Scan for the cell matching the given text and deliver its (X, Y) coordinate at center. 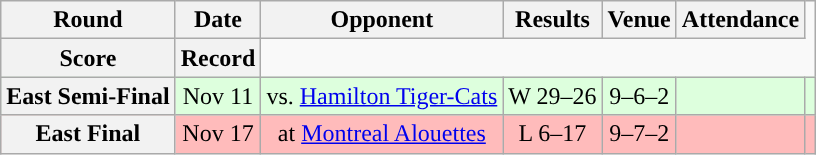
Date (218, 20)
Opponent (382, 20)
Record (218, 58)
Attendance (740, 20)
East Final (88, 134)
Nov 17 (218, 134)
9–7–2 (639, 134)
Results (552, 20)
9–6–2 (639, 96)
L 6–17 (552, 134)
Nov 11 (218, 96)
vs. Hamilton Tiger-Cats (382, 96)
Round (88, 20)
Venue (639, 20)
Score (88, 58)
at Montreal Alouettes (382, 134)
W 29–26 (552, 96)
East Semi-Final (88, 96)
